Extract the (X, Y) coordinate from the center of the cell holding the provided text.  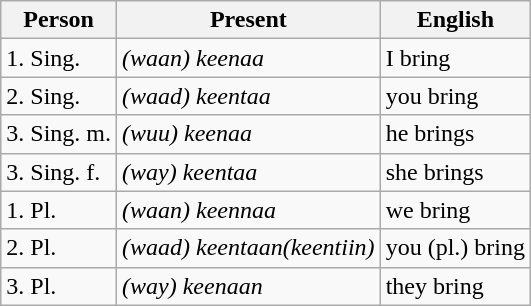
Person (59, 20)
1. Pl. (59, 210)
3. Sing. m. (59, 134)
(waan) keennaa (249, 210)
(way) keentaa (249, 172)
2. Pl. (59, 248)
you (pl.) bring (455, 248)
2. Sing. (59, 96)
(way) keenaan (249, 286)
Present (249, 20)
he brings (455, 134)
she brings (455, 172)
1. Sing. (59, 58)
I bring (455, 58)
(waad) keentaan(keentiin) (249, 248)
3. Pl. (59, 286)
(wuu) keenaa (249, 134)
(waad) keentaa (249, 96)
(waan) keenaa (249, 58)
you bring (455, 96)
they bring (455, 286)
English (455, 20)
3. Sing. f. (59, 172)
we bring (455, 210)
